Provide the (X, Y) coordinate of the cell's center where the given text is located.  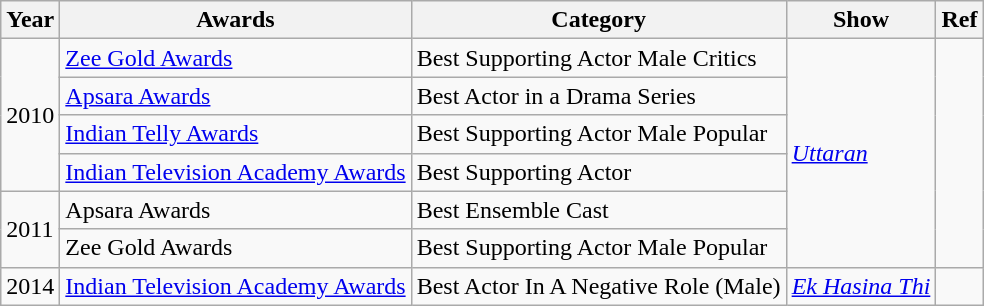
Show (861, 20)
Best Supporting Actor Male Critics (598, 58)
Indian Telly Awards (236, 134)
Category (598, 20)
Awards (236, 20)
Ek Hasina Thi (861, 286)
Ref (960, 20)
2010 (30, 115)
Best Actor in a Drama Series (598, 96)
2014 (30, 286)
Uttaran (861, 153)
2011 (30, 229)
Year (30, 20)
Best Supporting Actor (598, 172)
Best Ensemble Cast (598, 210)
Best Actor In A Negative Role (Male) (598, 286)
